Output the (X, Y) coordinate of the center of the cell containing the given text.  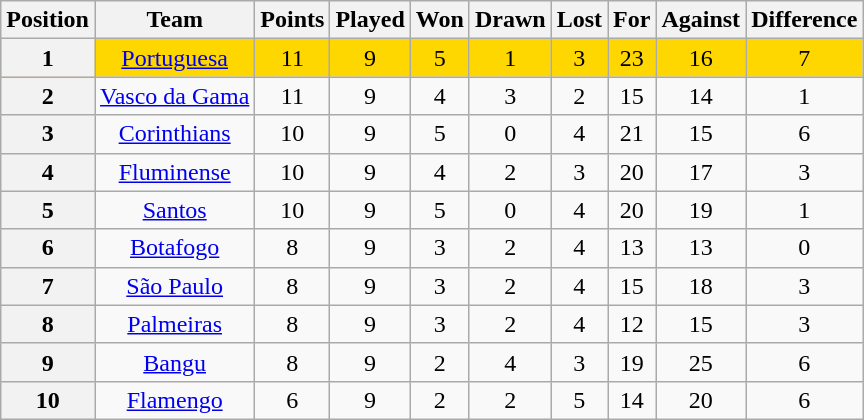
16 (701, 58)
São Paulo (174, 286)
Points (292, 20)
Played (370, 20)
Position (48, 20)
17 (701, 172)
25 (701, 362)
Flamengo (174, 400)
12 (632, 324)
Lost (579, 20)
Team (174, 20)
Vasco da Gama (174, 96)
Against (701, 20)
Difference (804, 20)
Drawn (510, 20)
For (632, 20)
Botafogo (174, 248)
Portuguesa (174, 58)
Corinthians (174, 134)
21 (632, 134)
Fluminense (174, 172)
Bangu (174, 362)
Won (440, 20)
23 (632, 58)
Palmeiras (174, 324)
18 (701, 286)
Santos (174, 210)
